Capture the cell that displays the provided text and extract its (x, y) central coordinate. 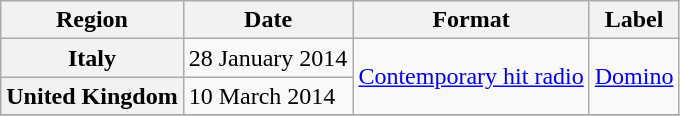
Contemporary hit radio (471, 77)
Domino (634, 77)
Label (634, 20)
10 March 2014 (268, 96)
Date (268, 20)
Region (92, 20)
Italy (92, 58)
28 January 2014 (268, 58)
United Kingdom (92, 96)
Format (471, 20)
